Determine the [x, y] coordinate at the center of the cell enclosing the given text.  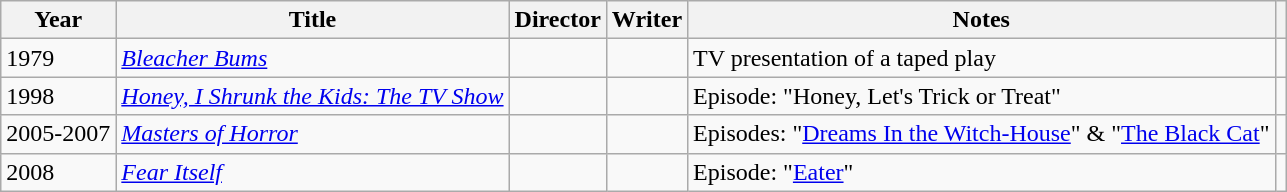
Episode: "Honey, Let's Trick or Treat" [982, 96]
Year [58, 20]
Masters of Horror [312, 134]
2005-2007 [58, 134]
Title [312, 20]
Director [558, 20]
Notes [982, 20]
2008 [58, 172]
Honey, I Shrunk the Kids: The TV Show [312, 96]
Fear Itself [312, 172]
1979 [58, 58]
Episode: "Eater" [982, 172]
Episodes: "Dreams In the Witch-House" & "The Black Cat" [982, 134]
TV presentation of a taped play [982, 58]
Bleacher Bums [312, 58]
Writer [646, 20]
1998 [58, 96]
